Determine the [X, Y] coordinate at the center of the cell enclosing the given text.  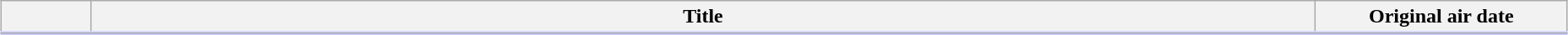
Title [703, 17]
Original air date [1441, 17]
